Capture the cell that displays the provided text and extract its (X, Y) central coordinate. 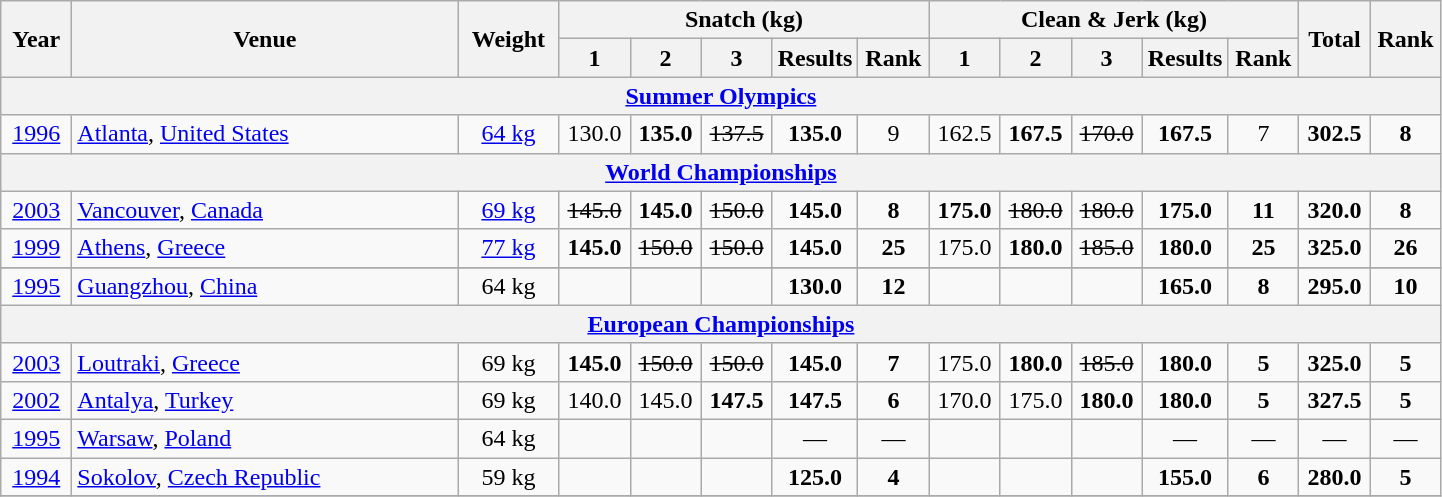
155.0 (1185, 477)
10 (1406, 286)
Guangzhou, China (265, 286)
1999 (36, 248)
9 (894, 134)
11 (1264, 210)
Atlanta, United States (265, 134)
1996 (36, 134)
Weight (508, 39)
Warsaw, Poland (265, 438)
77 kg (508, 248)
Summer Olympics (721, 96)
327.5 (1334, 400)
World Championships (721, 172)
280.0 (1334, 477)
320.0 (1334, 210)
162.5 (964, 134)
Clean & Jerk (kg) (1114, 20)
European Championships (721, 324)
Loutraki, Greece (265, 362)
295.0 (1334, 286)
2002 (36, 400)
1994 (36, 477)
26 (1406, 248)
302.5 (1334, 134)
Year (36, 39)
Total (1334, 39)
140.0 (594, 400)
165.0 (1185, 286)
Venue (265, 39)
Antalya, Turkey (265, 400)
Athens, Greece (265, 248)
Snatch (kg) (744, 20)
Sokolov, Czech Republic (265, 477)
4 (894, 477)
125.0 (815, 477)
Vancouver, Canada (265, 210)
137.5 (736, 134)
59 kg (508, 477)
12 (894, 286)
